Return the [x, y] coordinate for the center point of the cell that contains the specified text.  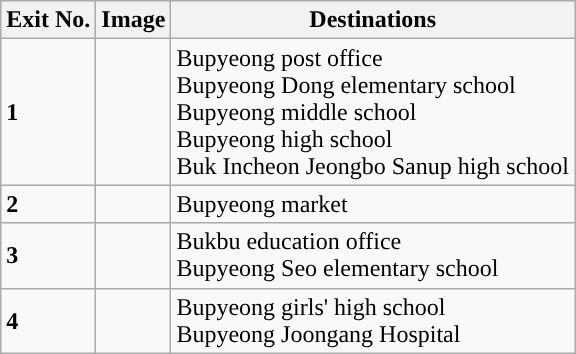
Bukbu education officeBupyeong Seo elementary school [373, 256]
4 [48, 320]
Bupyeong market [373, 204]
3 [48, 256]
Image [134, 20]
1 [48, 112]
Exit No. [48, 20]
2 [48, 204]
Bupyeong girls' high schoolBupyeong Joongang Hospital [373, 320]
Destinations [373, 20]
Bupyeong post officeBupyeong Dong elementary schoolBupyeong middle schoolBupyeong high schoolBuk Incheon Jeongbo Sanup high school [373, 112]
